Capture the cell that displays the provided text and extract its [X, Y] central coordinate. 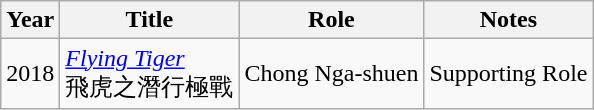
Year [30, 20]
2018 [30, 74]
Flying Tiger 飛虎之潛行極戰 [150, 74]
Chong Nga-shuen [332, 74]
Supporting Role [508, 74]
Notes [508, 20]
Role [332, 20]
Title [150, 20]
